Scan for the cell matching the given text and deliver its [X, Y] coordinate at center. 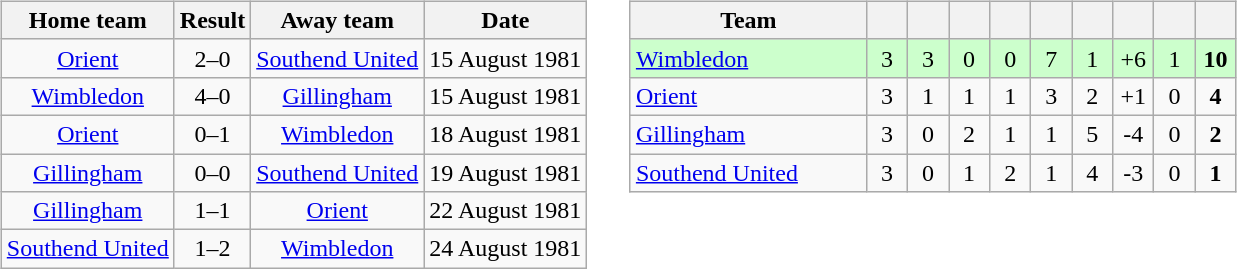
4–0 [212, 96]
7 [1052, 58]
-3 [1134, 173]
1–2 [212, 249]
22 August 1981 [506, 211]
10 [1216, 58]
24 August 1981 [506, 249]
5 [1092, 134]
2–0 [212, 58]
0–1 [212, 134]
18 August 1981 [506, 134]
Home team [88, 20]
0–0 [212, 173]
+1 [1134, 96]
Away team [338, 20]
Date [506, 20]
19 August 1981 [506, 173]
Result [212, 20]
+6 [1134, 58]
Team [748, 20]
1–1 [212, 211]
-4 [1134, 134]
